Detect which cell encompasses the target text, then output its (x, y) center coordinate. 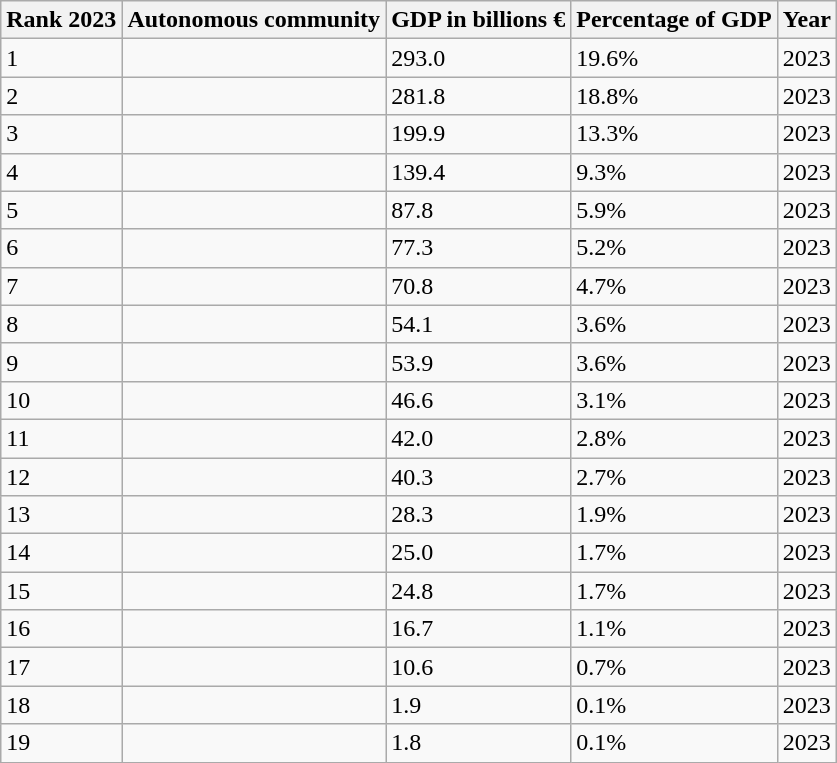
2.8% (674, 438)
11 (62, 438)
6 (62, 248)
18.8% (674, 96)
9.3% (674, 172)
4 (62, 172)
12 (62, 477)
GDP in billions € (478, 20)
0.7% (674, 667)
Autonomous community (254, 20)
28.3 (478, 515)
9 (62, 362)
5 (62, 210)
42.0 (478, 438)
13 (62, 515)
14 (62, 553)
8 (62, 324)
19 (62, 743)
1.9 (478, 705)
10 (62, 400)
16.7 (478, 629)
1 (62, 58)
40.3 (478, 477)
7 (62, 286)
25.0 (478, 553)
53.9 (478, 362)
293.0 (478, 58)
15 (62, 591)
Percentage of GDP (674, 20)
46.6 (478, 400)
139.4 (478, 172)
4.7% (674, 286)
16 (62, 629)
17 (62, 667)
24.8 (478, 591)
2 (62, 96)
3.1% (674, 400)
281.8 (478, 96)
2.7% (674, 477)
Rank 2023 (62, 20)
19.6% (674, 58)
77.3 (478, 248)
13.3% (674, 134)
3 (62, 134)
54.1 (478, 324)
1.1% (674, 629)
70.8 (478, 286)
199.9 (478, 134)
5.9% (674, 210)
18 (62, 705)
Year (806, 20)
1.8 (478, 743)
87.8 (478, 210)
5.2% (674, 248)
10.6 (478, 667)
1.9% (674, 515)
